Output the (x, y) coordinate of the center of the cell containing the given text.  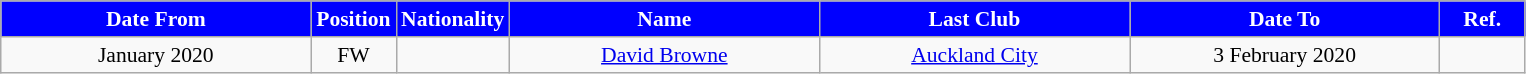
Name (664, 19)
Nationality (452, 19)
David Browne (664, 55)
FW (354, 55)
January 2020 (156, 55)
Ref. (1482, 19)
Date To (1285, 19)
Auckland City (974, 55)
Date From (156, 19)
Position (354, 19)
Last Club (974, 19)
3 February 2020 (1285, 55)
